From the cell containing the given text, extract its center point as (x, y) coordinate. 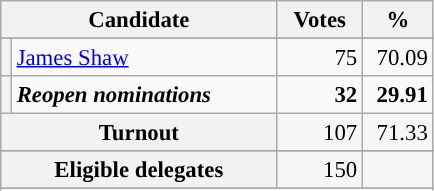
32 (320, 95)
Turnout (139, 133)
Votes (320, 20)
James Shaw (144, 58)
107 (320, 133)
% (398, 20)
71.33 (398, 133)
Eligible delegates (139, 170)
70.09 (398, 58)
75 (320, 58)
29.91 (398, 95)
Reopen nominations (144, 95)
Candidate (139, 20)
150 (320, 170)
